Detect which cell encompasses the target text, then output its [X, Y] center coordinate. 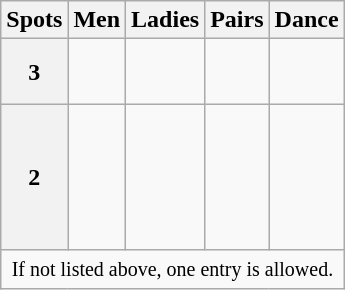
Men [97, 20]
Dance [306, 20]
Spots [34, 20]
Ladies [166, 20]
If not listed above, one entry is allowed. [172, 269]
Pairs [237, 20]
3 [34, 72]
2 [34, 177]
